Detect which cell encompasses the target text, then output its [X, Y] center coordinate. 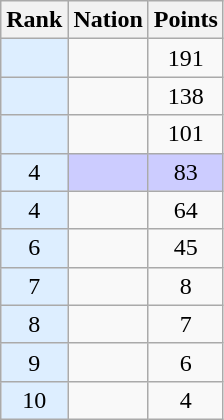
45 [186, 248]
Nation [108, 20]
9 [34, 362]
191 [186, 58]
64 [186, 210]
138 [186, 96]
Points [186, 20]
101 [186, 134]
Rank [34, 20]
83 [186, 172]
10 [34, 400]
